Identify which cell holds the provided text, then report its [X, Y] central coordinate. 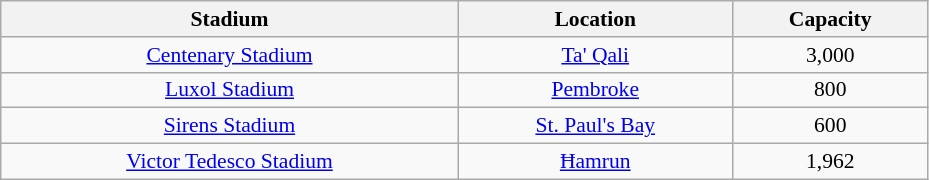
Ħamrun [595, 162]
Stadium [230, 19]
1,962 [830, 162]
Capacity [830, 19]
Luxol Stadium [230, 90]
600 [830, 126]
3,000 [830, 55]
Centenary Stadium [230, 55]
Pembroke [595, 90]
800 [830, 90]
Sirens Stadium [230, 126]
Victor Tedesco Stadium [230, 162]
Ta' Qali [595, 55]
St. Paul's Bay [595, 126]
Location [595, 19]
